Pinpoint the cell where the given text exists, returning its (X, Y) midpoint coordinate. 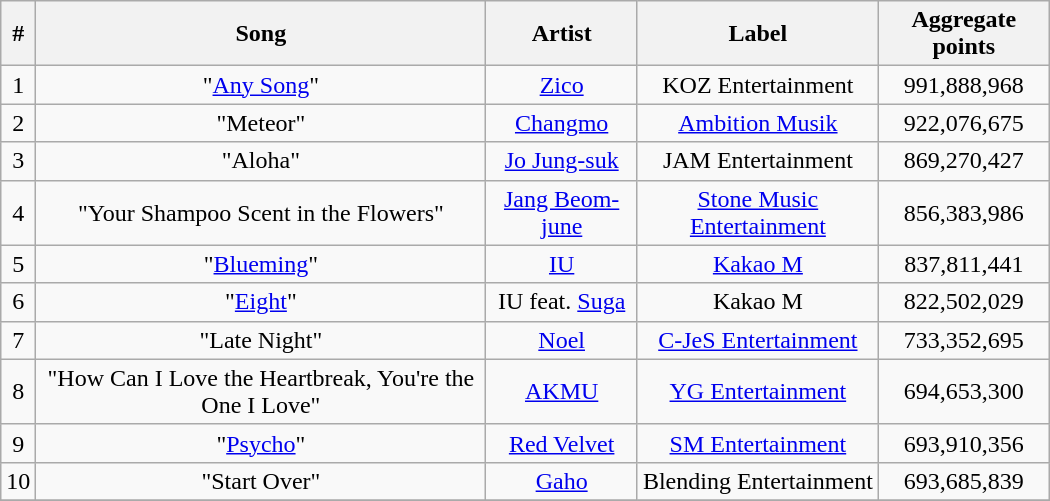
"How Can I Love the Heartbreak, You're the One I Love" (261, 392)
869,270,427 (964, 161)
733,352,695 (964, 340)
8 (18, 392)
Artist (562, 34)
2 (18, 123)
JAM Entertainment (758, 161)
"Meteor" (261, 123)
1 (18, 85)
4 (18, 212)
Red Velvet (562, 443)
Zico (562, 85)
922,076,675 (964, 123)
Jo Jung-suk (562, 161)
Blending Entertainment (758, 481)
856,383,986 (964, 212)
Aggregate points (964, 34)
Gaho (562, 481)
IU feat. Suga (562, 302)
AKMU (562, 392)
837,811,441 (964, 264)
C-JeS Entertainment (758, 340)
KOZ Entertainment (758, 85)
7 (18, 340)
# (18, 34)
Jang Beom-june (562, 212)
6 (18, 302)
"Psycho" (261, 443)
SM Entertainment (758, 443)
3 (18, 161)
"Your Shampoo Scent in the Flowers" (261, 212)
"Start Over" (261, 481)
YG Entertainment (758, 392)
IU (562, 264)
Label (758, 34)
Stone Music Entertainment (758, 212)
Noel (562, 340)
693,910,356 (964, 443)
"Late Night" (261, 340)
"Any Song" (261, 85)
"Aloha" (261, 161)
"Blueming" (261, 264)
10 (18, 481)
"Eight" (261, 302)
Changmo (562, 123)
Ambition Musik (758, 123)
9 (18, 443)
694,653,300 (964, 392)
Song (261, 34)
822,502,029 (964, 302)
991,888,968 (964, 85)
693,685,839 (964, 481)
5 (18, 264)
